Search for the cell housing the specified text and yield its (x, y) center coordinate. 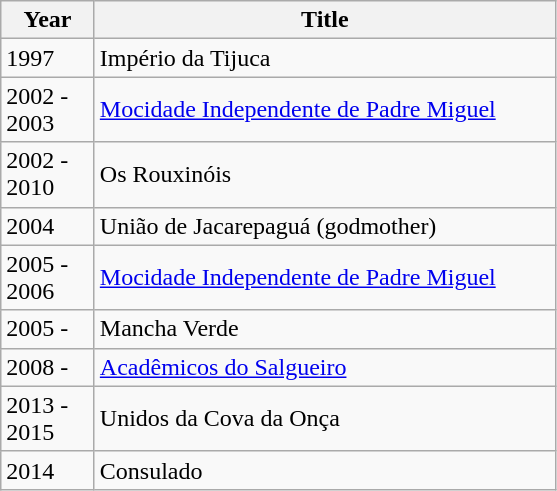
2004 (48, 226)
Unidos da Cova da Onça (324, 418)
Os Rouxinóis (324, 174)
1997 (48, 58)
Império da Tijuca (324, 58)
Title (324, 20)
Consulado (324, 470)
2013 - 2015 (48, 418)
Year (48, 20)
União de Jacarepaguá (godmother) (324, 226)
2002 - 2003 (48, 110)
2002 - 2010 (48, 174)
2005 - 2006 (48, 278)
Acadêmicos do Salgueiro (324, 367)
2008 - (48, 367)
2014 (48, 470)
Mancha Verde (324, 329)
2005 - (48, 329)
